Return the [X, Y] coordinate for the center point of the cell that contains the specified text.  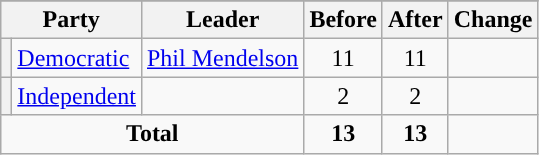
Leader [222, 20]
Before [344, 20]
Total [152, 134]
Phil Mendelson [222, 58]
Change [493, 20]
Party [72, 20]
After [415, 20]
Independent [77, 96]
Democratic [77, 58]
